Search for the cell housing the specified text and yield its [X, Y] center coordinate. 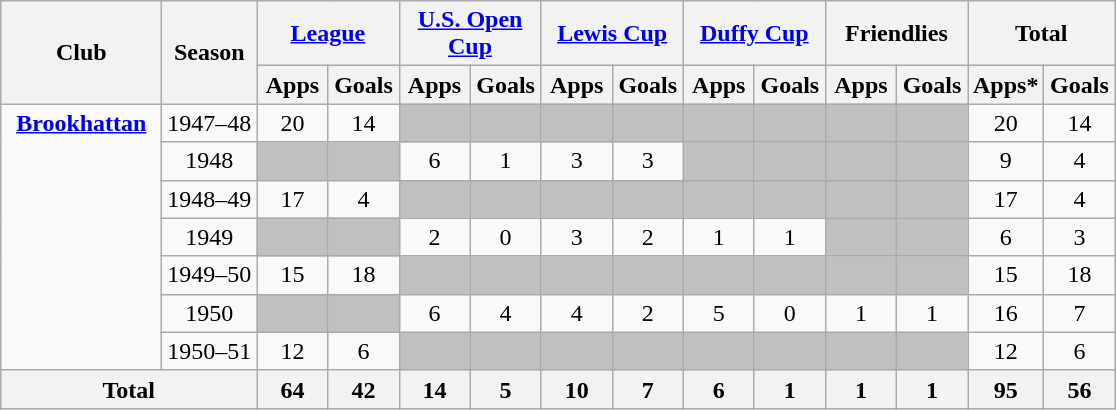
56 [1080, 389]
Brookhattan [82, 237]
64 [292, 389]
Duffy Cup [754, 34]
1948 [210, 161]
1948–49 [210, 199]
95 [1006, 389]
1949–50 [210, 275]
Lewis Cup [612, 34]
Club [82, 52]
League [328, 34]
42 [364, 389]
9 [1006, 161]
Season [210, 52]
1950 [210, 313]
1947–48 [210, 123]
Apps* [1006, 85]
16 [1006, 313]
U.S. Open Cup [470, 34]
1950–51 [210, 351]
10 [576, 389]
1949 [210, 237]
Friendlies [896, 34]
